Return the (X, Y) coordinate for the center point of the cell that contains the specified text.  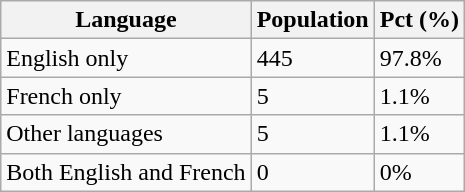
0% (419, 172)
English only (126, 58)
Language (126, 20)
Pct (%) (419, 20)
Population (312, 20)
0 (312, 172)
Both English and French (126, 172)
97.8% (419, 58)
445 (312, 58)
Other languages (126, 134)
French only (126, 96)
